Extract the [x, y] coordinate from the center of the cell holding the provided text.  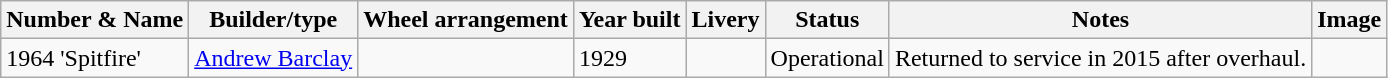
Image [1350, 20]
Livery [726, 20]
Builder/type [274, 20]
Year built [630, 20]
Returned to service in 2015 after overhaul. [1100, 58]
1964 'Spitfire' [95, 58]
Number & Name [95, 20]
1929 [630, 58]
Status [827, 20]
Andrew Barclay [274, 58]
Operational [827, 58]
Wheel arrangement [466, 20]
Notes [1100, 20]
